Return the (X, Y) coordinate for the center point of the cell that contains the specified text.  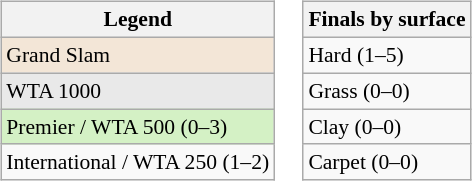
Grand Slam (138, 55)
WTA 1000 (138, 91)
International / WTA 250 (1–2) (138, 162)
Finals by surface (386, 20)
Carpet (0–0) (386, 162)
Premier / WTA 500 (0–3) (138, 127)
Grass (0–0) (386, 91)
Hard (1–5) (386, 55)
Legend (138, 20)
Clay (0–0) (386, 127)
